Locate the cell with the specified text and output its [x, y] center coordinate. 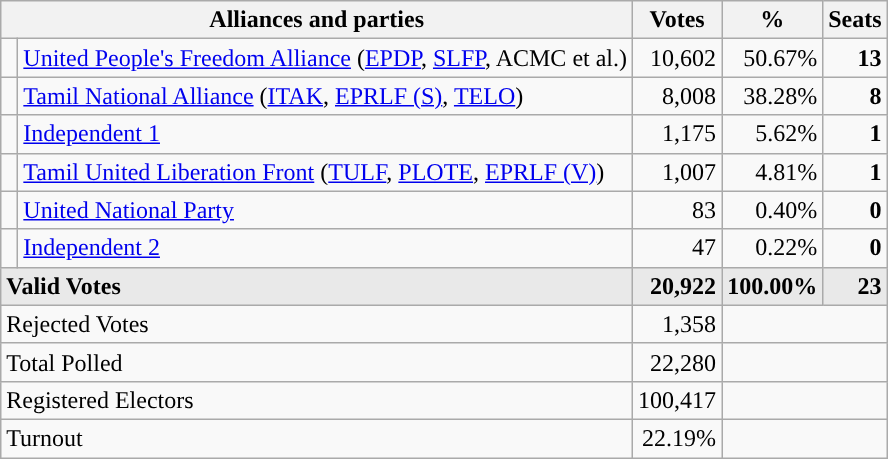
Valid Votes [317, 286]
13 [855, 58]
23 [855, 286]
50.67% [772, 58]
Alliances and parties [317, 20]
Seats [855, 20]
22.19% [678, 438]
5.62% [772, 134]
United People's Freedom Alliance (EPDP, SLFP, ACMC et al.) [326, 58]
100.00% [772, 286]
Independent 1 [326, 134]
10,602 [678, 58]
% [772, 20]
Total Polled [317, 362]
0.22% [772, 248]
Rejected Votes [317, 324]
100,417 [678, 400]
1,358 [678, 324]
Turnout [317, 438]
Votes [678, 20]
22,280 [678, 362]
Tamil United Liberation Front (TULF, PLOTE, EPRLF (V)) [326, 172]
47 [678, 248]
83 [678, 210]
8,008 [678, 96]
38.28% [772, 96]
United National Party [326, 210]
0.40% [772, 210]
Registered Electors [317, 400]
4.81% [772, 172]
1,007 [678, 172]
Independent 2 [326, 248]
8 [855, 96]
20,922 [678, 286]
Tamil National Alliance (ITAK, EPRLF (S), TELO) [326, 96]
1,175 [678, 134]
